Locate the cell with the specified text and output its [x, y] center coordinate. 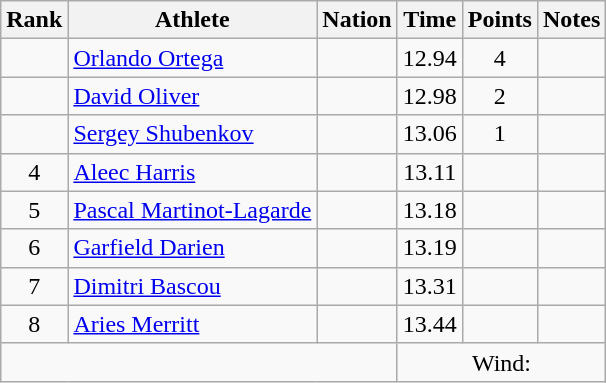
1 [500, 134]
13.19 [430, 248]
7 [34, 286]
Orlando Ortega [192, 58]
Nation [357, 20]
Sergey Shubenkov [192, 134]
13.44 [430, 324]
David Oliver [192, 96]
13.18 [430, 210]
Aries Merritt [192, 324]
Pascal Martinot-Lagarde [192, 210]
Time [430, 20]
13.11 [430, 172]
Athlete [192, 20]
13.06 [430, 134]
Points [500, 20]
5 [34, 210]
13.31 [430, 286]
Wind: [502, 362]
6 [34, 248]
Aleec Harris [192, 172]
8 [34, 324]
Rank [34, 20]
Garfield Darien [192, 248]
12.94 [430, 58]
2 [500, 96]
Notes [571, 20]
12.98 [430, 96]
Dimitri Bascou [192, 286]
